Return [x, y] of the center of cell containing provided text 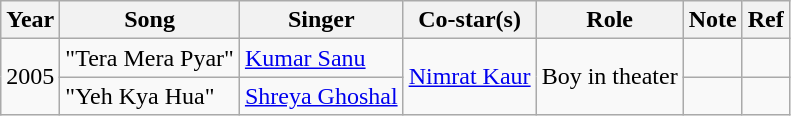
Song [150, 20]
"Yeh Kya Hua" [150, 96]
Singer [321, 20]
Role [610, 20]
Co-star(s) [470, 20]
Boy in theater [610, 77]
Kumar Sanu [321, 58]
Shreya Ghoshal [321, 96]
Nimrat Kaur [470, 77]
Year [30, 20]
Ref [766, 20]
Note [712, 20]
2005 [30, 77]
"Tera Mera Pyar" [150, 58]
